Provide the (X, Y) coordinate of the cell's center where the given text is located.  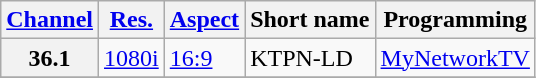
MyNetworkTV (455, 58)
16:9 (204, 58)
Res. (132, 20)
KTPN-LD (310, 58)
Channel (50, 20)
1080i (132, 58)
Aspect (204, 20)
36.1 (50, 58)
Short name (310, 20)
Programming (455, 20)
